Detect which cell encompasses the target text, then output its (x, y) center coordinate. 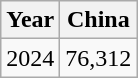
76,312 (98, 58)
Year (30, 20)
2024 (30, 58)
China (98, 20)
